From the cell containing the given text, extract its center point as (X, Y) coordinate. 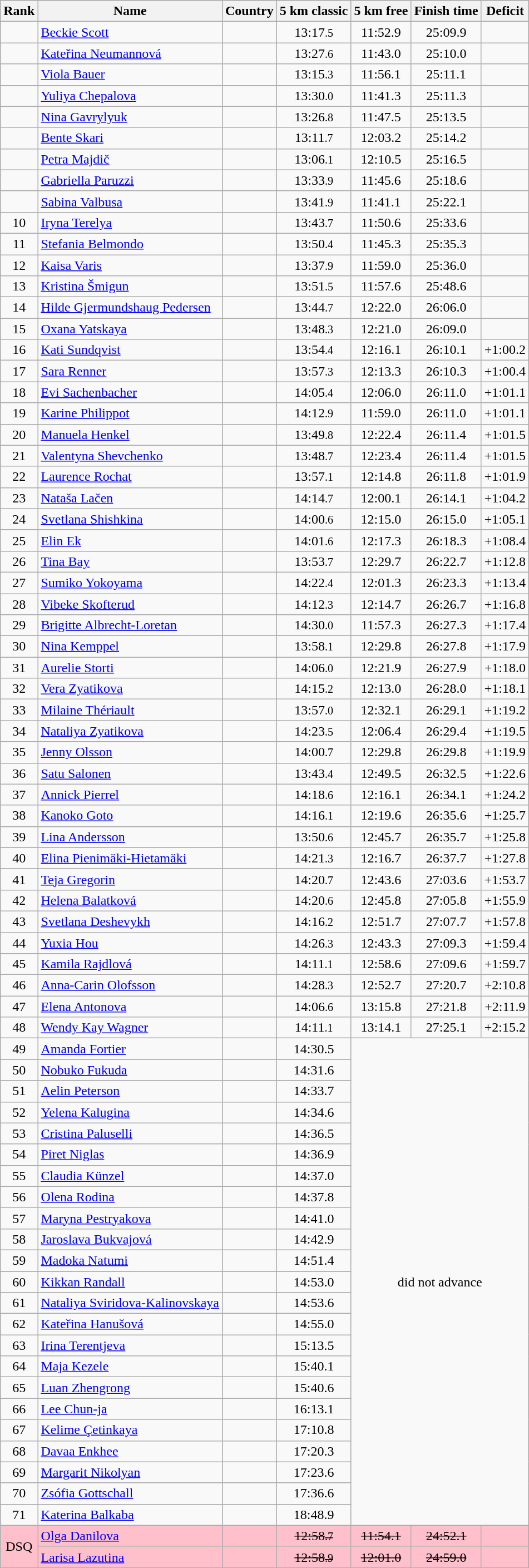
12:13.3 (381, 371)
17:23.6 (314, 1472)
40 (19, 858)
Madoka Natumi (130, 1260)
25 (19, 540)
Iryna Terelya (130, 223)
13:50.4 (314, 244)
26:15.0 (446, 519)
Stefania Belmondo (130, 244)
12:45.8 (381, 900)
37 (19, 795)
11:57.3 (381, 625)
11:45.3 (381, 244)
11:57.6 (381, 287)
27:25.1 (446, 1028)
14:05.4 (314, 392)
Country (249, 11)
12:14.7 (381, 604)
14:28.3 (314, 985)
Gabriella Paruzzi (130, 180)
11:41.3 (381, 96)
14:12.3 (314, 604)
16 (19, 350)
60 (19, 1281)
Vibeke Skofterud (130, 604)
Nataša Lačen (130, 498)
+1:08.4 (505, 540)
52 (19, 1112)
Tina Bay (130, 561)
14:20.6 (314, 900)
Name (130, 11)
13:27.6 (314, 53)
12:49.5 (381, 773)
13:26.8 (314, 117)
14:36.5 (314, 1133)
+1:16.8 (505, 604)
12:43.6 (381, 879)
26:27.9 (446, 668)
Wendy Kay Wagner (130, 1028)
Kateřina Neumannová (130, 53)
39 (19, 837)
Aelin Peterson (130, 1091)
64 (19, 1367)
+1:00.4 (505, 371)
11:47.5 (381, 117)
24:52.1 (446, 1536)
Piret Niglas (130, 1155)
65 (19, 1388)
63 (19, 1345)
14:37.0 (314, 1176)
62 (19, 1324)
14:06.6 (314, 1007)
43 (19, 921)
Nina Gavrylyuk (130, 117)
12:16.7 (381, 858)
69 (19, 1472)
DSQ (19, 1546)
14:41.0 (314, 1218)
10 (19, 223)
13:57.1 (314, 477)
14:33.7 (314, 1091)
15:40.1 (314, 1367)
14 (19, 308)
26:29.4 (446, 731)
16:13.1 (314, 1409)
17:20.3 (314, 1451)
26:06.0 (446, 308)
30 (19, 647)
12:21.0 (381, 329)
14:34.6 (314, 1112)
Deficit (505, 11)
35 (19, 752)
11:43.0 (381, 53)
+1:17.4 (505, 625)
Teja Gregorin (130, 879)
Brigitte Albrecht-Loretan (130, 625)
12:22.0 (381, 308)
+1:57.8 (505, 921)
12:15.0 (381, 519)
33 (19, 710)
Laurence Rochat (130, 477)
+2:15.2 (505, 1028)
26:26.7 (446, 604)
12:14.8 (381, 477)
+1:53.7 (505, 879)
13:51.5 (314, 287)
25:18.6 (446, 180)
11:56.1 (381, 75)
Petra Majdič (130, 159)
Sumiko Yokoyama (130, 583)
13:53.7 (314, 561)
25:09.9 (446, 32)
+1:12.8 (505, 561)
12:03.2 (381, 138)
12:52.7 (381, 985)
12:01.0 (381, 1557)
Rank (19, 11)
14:51.4 (314, 1260)
25:33.6 (446, 223)
12:13.0 (381, 689)
27 (19, 583)
12:10.5 (381, 159)
28 (19, 604)
42 (19, 900)
Lina Andersson (130, 837)
14:15.2 (314, 689)
14:00.7 (314, 752)
+1:27.8 (505, 858)
Cristina Paluselli (130, 1133)
14:14.7 (314, 498)
14:22.4 (314, 583)
+1:55.9 (505, 900)
27:09.3 (446, 943)
12:51.7 (381, 921)
5 km classic (314, 11)
14:20.7 (314, 879)
11:50.6 (381, 223)
23 (19, 498)
12:01.3 (381, 583)
Sabina Valbusa (130, 201)
Kateřina Hanušová (130, 1324)
Kati Sundqvist (130, 350)
Yelena Kalugina (130, 1112)
Kristina Šmigun (130, 287)
15:40.6 (314, 1388)
25:36.0 (446, 265)
Kanoko Goto (130, 816)
26 (19, 561)
11:52.9 (381, 32)
41 (19, 879)
14:23.5 (314, 731)
Jaroslava Bukvajová (130, 1239)
Irina Terentjeva (130, 1345)
Kikkan Randall (130, 1281)
12:19.6 (381, 816)
26:27.3 (446, 625)
Yuxia Hou (130, 943)
12:58.9 (314, 1557)
29 (19, 625)
Yuliya Chepalova (130, 96)
Annick Pierrel (130, 795)
+1:01.9 (505, 477)
26:27.8 (446, 647)
49 (19, 1049)
12:06.0 (381, 392)
34 (19, 731)
Anna-Carin Olofsson (130, 985)
14:26.3 (314, 943)
21 (19, 456)
13:49.8 (314, 435)
27:21.8 (446, 1007)
26:28.0 (446, 689)
11:41.1 (381, 201)
25:11.3 (446, 96)
58 (19, 1239)
Karine Philippot (130, 413)
14:42.9 (314, 1239)
Amanda Fortier (130, 1049)
26:32.5 (446, 773)
26:10.1 (446, 350)
57 (19, 1218)
44 (19, 943)
14:55.0 (314, 1324)
14:37.8 (314, 1197)
13:57.3 (314, 371)
14:21.3 (314, 858)
Claudia Künzel (130, 1176)
26:22.7 (446, 561)
Nataliya Zyatikova (130, 731)
11:45.6 (381, 180)
12:32.1 (381, 710)
13:54.4 (314, 350)
Olena Rodina (130, 1197)
Nataliya Sviridova-Kalinovskaya (130, 1303)
+1:59.4 (505, 943)
13:44.7 (314, 308)
+1:25.8 (505, 837)
Viola Bauer (130, 75)
did not advance (440, 1282)
Olga Danilova (130, 1536)
+1:19.2 (505, 710)
13:15.3 (314, 75)
+1:18.0 (505, 668)
67 (19, 1430)
12:21.9 (381, 668)
26:37.7 (446, 858)
14:06.0 (314, 668)
26:18.3 (446, 540)
70 (19, 1493)
Hilde Gjermundshaug Pedersen (130, 308)
26:09.0 (446, 329)
71 (19, 1515)
27:05.8 (446, 900)
27:07.7 (446, 921)
Kelime Çetinkaya (130, 1430)
59 (19, 1260)
14:30.0 (314, 625)
19 (19, 413)
18:48.9 (314, 1515)
32 (19, 689)
12:45.7 (381, 837)
12:06.4 (381, 731)
+1:24.2 (505, 795)
17 (19, 371)
Bente Skari (130, 138)
36 (19, 773)
22 (19, 477)
Elena Antonova (130, 1007)
12:58.7 (314, 1536)
Margarit Nikolyan (130, 1472)
26:29.1 (446, 710)
14:00.6 (314, 519)
Luan Zhengrong (130, 1388)
Helena Balatková (130, 900)
Larisa Lazutina (130, 1557)
Sara Renner (130, 371)
14:30.5 (314, 1049)
13:37.9 (314, 265)
13:58.1 (314, 647)
+1:13.4 (505, 583)
13 (19, 287)
11 (19, 244)
Manuela Henkel (130, 435)
13:48.3 (314, 329)
12:22.4 (381, 435)
14:18.6 (314, 795)
31 (19, 668)
12:29.7 (381, 561)
Finish time (446, 11)
51 (19, 1091)
14:53.0 (314, 1281)
14:16.2 (314, 921)
+1:59.7 (505, 964)
68 (19, 1451)
13:14.1 (381, 1028)
13:43.7 (314, 223)
46 (19, 985)
66 (19, 1409)
26:10.3 (446, 371)
Milaine Thériault (130, 710)
26:11.8 (446, 477)
15:13.5 (314, 1345)
+1:00.2 (505, 350)
54 (19, 1155)
Maja Kezele (130, 1367)
27:09.6 (446, 964)
Oxana Yatskaya (130, 329)
Davaa Enkhee (130, 1451)
13:43.4 (314, 773)
17:36.6 (314, 1493)
Valentyna Shevchenko (130, 456)
Nobuko Fukuda (130, 1070)
14:53.6 (314, 1303)
25:10.0 (446, 53)
25:35.3 (446, 244)
13:15.8 (381, 1007)
Svetlana Shishkina (130, 519)
+1:25.7 (505, 816)
20 (19, 435)
Elin Ek (130, 540)
+1:19.5 (505, 731)
+2:10.8 (505, 985)
+1:22.6 (505, 773)
25:48.6 (446, 287)
11:54.1 (381, 1536)
26:29.8 (446, 752)
26:35.6 (446, 816)
+1:04.2 (505, 498)
13:33.9 (314, 180)
13:41.9 (314, 201)
50 (19, 1070)
48 (19, 1028)
25:11.1 (446, 75)
17:10.8 (314, 1430)
+1:19.9 (505, 752)
61 (19, 1303)
26:23.3 (446, 583)
+1:17.9 (505, 647)
Kamila Rajdlová (130, 964)
38 (19, 816)
24 (19, 519)
Maryna Pestryakova (130, 1218)
12 (19, 265)
53 (19, 1133)
13:06.1 (314, 159)
26:35.7 (446, 837)
Beckie Scott (130, 32)
13:11.7 (314, 138)
15 (19, 329)
24:59.0 (446, 1557)
+1:18.1 (505, 689)
25:16.5 (446, 159)
Svetlana Deshevykh (130, 921)
45 (19, 964)
26:34.1 (446, 795)
25:14.2 (446, 138)
Elina Pienimäki-Hietamäki (130, 858)
Zsófia Gottschall (130, 1493)
27:20.7 (446, 985)
12:00.1 (381, 498)
56 (19, 1197)
12:43.3 (381, 943)
13:17.5 (314, 32)
Nina Kemppel (130, 647)
Aurelie Storti (130, 668)
14:31.6 (314, 1070)
Katerina Balkaba (130, 1515)
27:03.6 (446, 879)
14:16.1 (314, 816)
13:50.6 (314, 837)
5 km free (381, 11)
+2:11.9 (505, 1007)
12:58.6 (381, 964)
+1:05.1 (505, 519)
Vera Zyatikova (130, 689)
25:13.5 (446, 117)
18 (19, 392)
14:12.9 (314, 413)
13:48.7 (314, 456)
13:57.0 (314, 710)
47 (19, 1007)
14:01.6 (314, 540)
26:14.1 (446, 498)
Satu Salonen (130, 773)
55 (19, 1176)
Kaisa Varis (130, 265)
25:22.1 (446, 201)
Jenny Olsson (130, 752)
Lee Chun-ja (130, 1409)
12:23.4 (381, 456)
Evi Sachenbacher (130, 392)
13:30.0 (314, 96)
14:36.9 (314, 1155)
12:17.3 (381, 540)
